Detect which cell encompasses the target text, then output its [x, y] center coordinate. 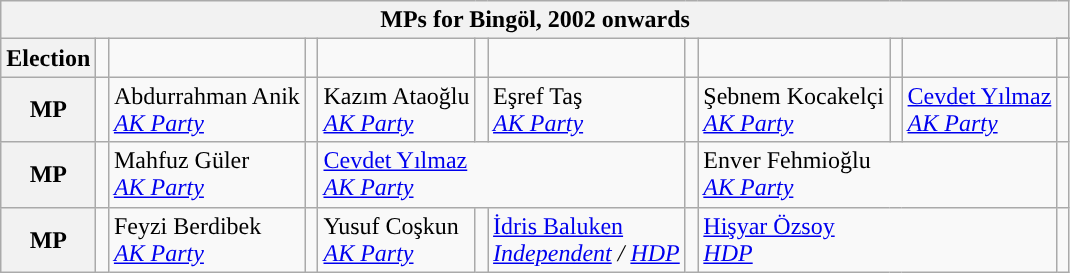
MPs for Bingöl, 2002 onwards [536, 20]
Mahfuz GülerAK Party [206, 174]
Kazım AtaoğluAK Party [396, 110]
Eşref TaşAK Party [587, 110]
Hişyar ÖzsoyHDP [878, 240]
Şebnem KocakelçiAK Party [794, 110]
İdris BalukenIndependent / HDP [587, 240]
Abdurrahman AnikAK Party [206, 110]
Election [48, 58]
Yusuf CoşkunAK Party [396, 240]
Enver FehmioğluAK Party [878, 174]
Feyzi BerdibekAK Party [206, 240]
